Find where the given text appears and provide that cell's center as [X, Y] coordinate. 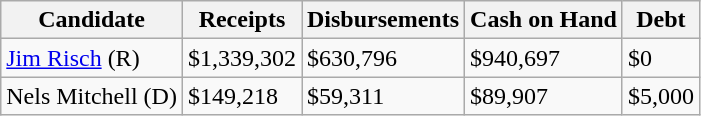
Disbursements [384, 20]
$59,311 [384, 96]
Jim Risch (R) [92, 58]
Receipts [242, 20]
Nels Mitchell (D) [92, 96]
$630,796 [384, 58]
$5,000 [660, 96]
Debt [660, 20]
$0 [660, 58]
Candidate [92, 20]
$940,697 [544, 58]
$89,907 [544, 96]
$149,218 [242, 96]
Cash on Hand [544, 20]
$1,339,302 [242, 58]
